Extract the [X, Y] coordinate from the center of the cell holding the provided text.  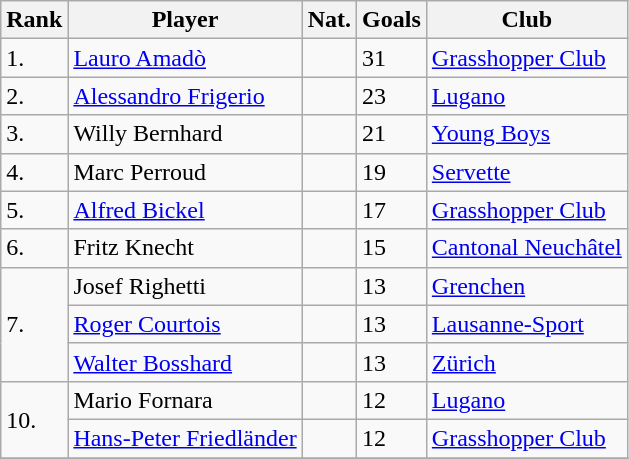
Alfred Bickel [185, 210]
Fritz Knecht [185, 248]
Lauro Amadò [185, 58]
3. [34, 134]
7. [34, 324]
17 [392, 210]
6. [34, 248]
Josef Righetti [185, 286]
Goals [392, 20]
Cantonal Neuchâtel [526, 248]
Servette [526, 172]
Zürich [526, 362]
5. [34, 210]
4. [34, 172]
23 [392, 96]
Club [526, 20]
Hans-Peter Friedländer [185, 438]
1. [34, 58]
Alessandro Frigerio [185, 96]
21 [392, 134]
Player [185, 20]
2. [34, 96]
Willy Bernhard [185, 134]
Mario Fornara [185, 400]
31 [392, 58]
Rank [34, 20]
Grenchen [526, 286]
Walter Bosshard [185, 362]
Marc Perroud [185, 172]
10. [34, 419]
15 [392, 248]
Roger Courtois [185, 324]
Young Boys [526, 134]
19 [392, 172]
Nat. [329, 20]
Lausanne-Sport [526, 324]
